Provide the (x, y) coordinate of the cell's center where the given text is located.  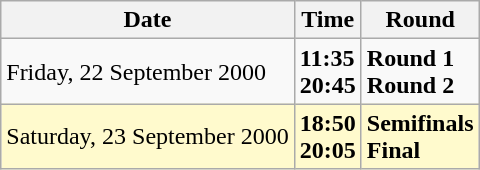
Friday, 22 September 2000 (148, 72)
11:3520:45 (328, 72)
Round 1Round 2 (420, 72)
18:5020:05 (328, 136)
Time (328, 20)
SemifinalsFinal (420, 136)
Round (420, 20)
Saturday, 23 September 2000 (148, 136)
Date (148, 20)
